Provide the (x, y) coordinate of the cell's center where the given text is located.  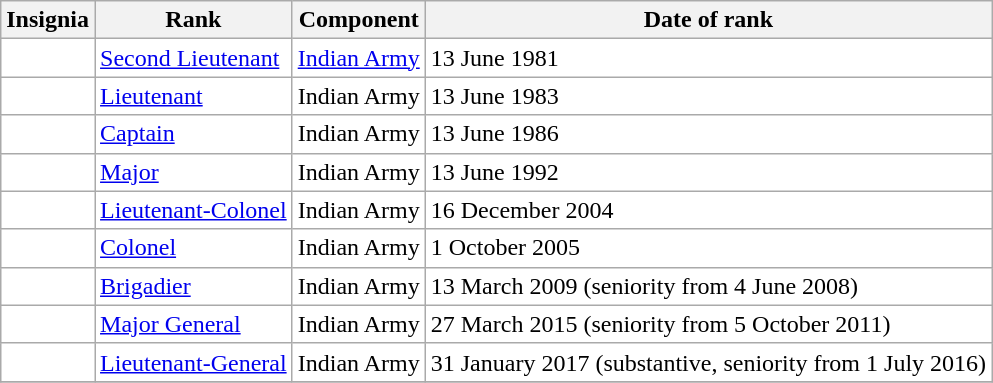
13 June 1986 (708, 134)
Captain (194, 134)
13 March 2009 (seniority from 4 June 2008) (708, 286)
Major (194, 172)
Lieutenant-Colonel (194, 210)
13 June 1992 (708, 172)
Rank (194, 20)
Date of rank (708, 20)
1 October 2005 (708, 248)
Colonel (194, 248)
27 March 2015 (seniority from 5 October 2011) (708, 324)
Lieutenant-General (194, 362)
Component (358, 20)
Second Lieutenant (194, 58)
Brigadier (194, 286)
16 December 2004 (708, 210)
Major General (194, 324)
13 June 1983 (708, 96)
13 June 1981 (708, 58)
31 January 2017 (substantive, seniority from 1 July 2016) (708, 362)
Insignia (48, 20)
Lieutenant (194, 96)
